Find where the given text appears and provide that cell's center as (x, y) coordinate. 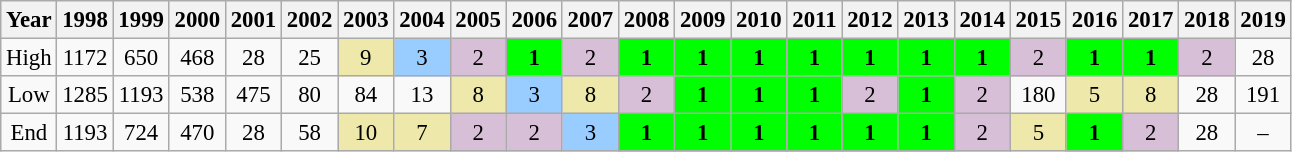
2015 (1038, 20)
2007 (590, 20)
191 (1263, 95)
2013 (926, 20)
468 (197, 58)
– (1263, 133)
470 (197, 133)
High (29, 58)
2006 (534, 20)
2014 (982, 20)
724 (141, 133)
1172 (85, 58)
25 (310, 58)
2008 (646, 20)
2009 (703, 20)
Low (29, 95)
2002 (310, 20)
2000 (197, 20)
650 (141, 58)
2019 (1263, 20)
1999 (141, 20)
1998 (85, 20)
2010 (759, 20)
13 (422, 95)
2011 (814, 20)
Year (29, 20)
58 (310, 133)
2017 (1151, 20)
2016 (1094, 20)
2001 (253, 20)
2012 (870, 20)
180 (1038, 95)
2004 (422, 20)
80 (310, 95)
84 (366, 95)
2018 (1207, 20)
475 (253, 95)
7 (422, 133)
2003 (366, 20)
1285 (85, 95)
10 (366, 133)
2005 (478, 20)
538 (197, 95)
9 (366, 58)
End (29, 133)
